Locate the cell with the specified text and output its (X, Y) center coordinate. 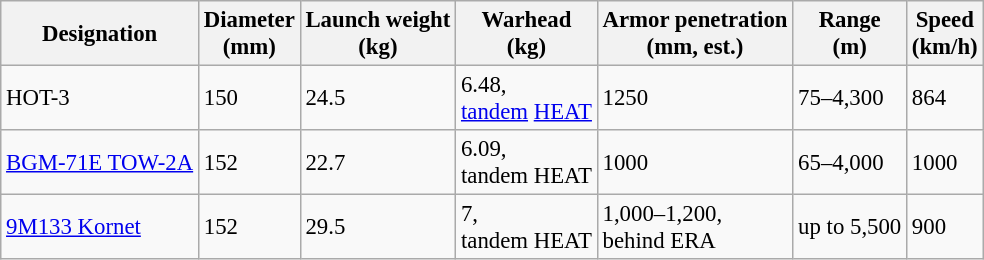
1250 (695, 98)
Armor penetration(mm, est.) (695, 34)
65–4,000 (850, 162)
Designation (100, 34)
HOT-3 (100, 98)
1,000–1,200,behind ERA (695, 228)
150 (249, 98)
7,tandem HEAT (527, 228)
6.09,tandem HEAT (527, 162)
up to 5,500 (850, 228)
Speed(km/h) (945, 34)
864 (945, 98)
BGM-71E TOW-2A (100, 162)
Warhead(kg) (527, 34)
Launch weight(kg) (378, 34)
Range(m) (850, 34)
9M133 Kornet (100, 228)
75–4,300 (850, 98)
22.7 (378, 162)
24.5 (378, 98)
Diameter(mm) (249, 34)
29.5 (378, 228)
900 (945, 228)
6.48,tandem HEAT (527, 98)
